Scan for the cell matching the given text and deliver its [x, y] coordinate at center. 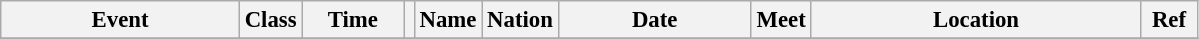
Location [976, 20]
Meet [781, 20]
Nation [520, 20]
Event [120, 20]
Name [448, 20]
Ref [1169, 20]
Time [353, 20]
Class [270, 20]
Date [654, 20]
